Locate the cell with the specified text and output its [x, y] center coordinate. 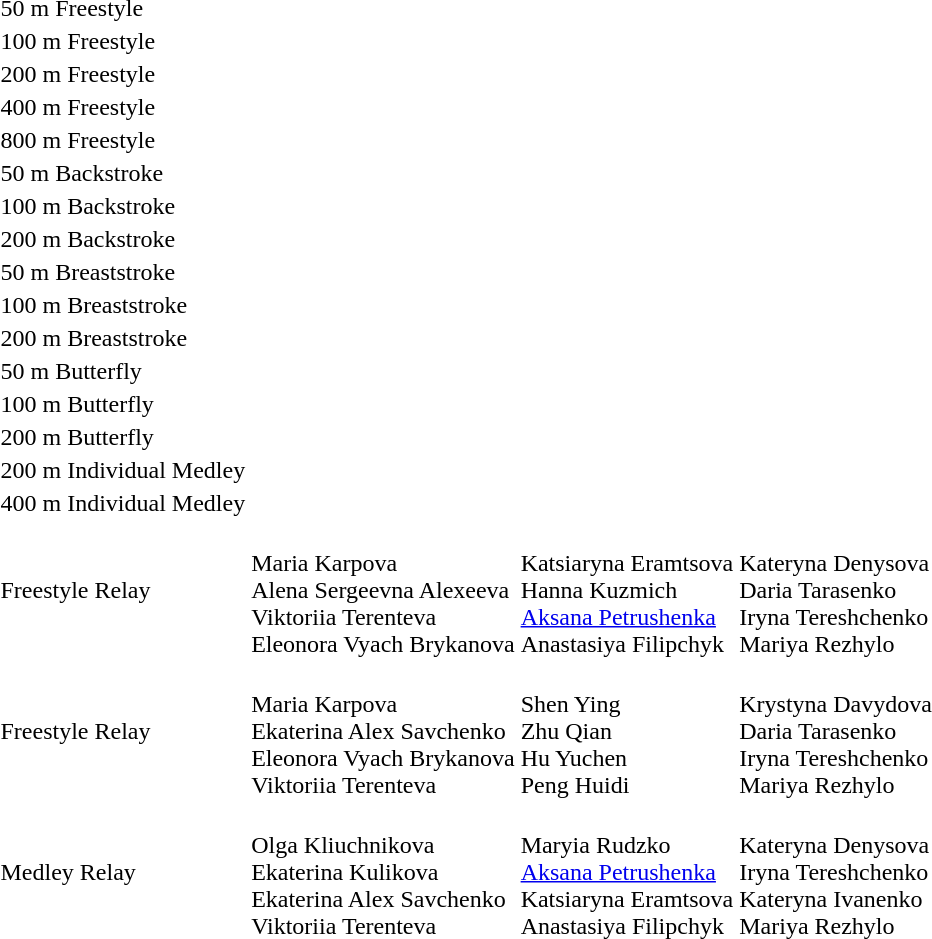
Maria KarpovaAlena Sergeevna AlexeevaViktoriia TerentevaEleonora Vyach Brykanova [383, 590]
Katsiaryna EramtsovaHanna KuzmichAksana PetrushenkaAnastasiya Filipchyk [627, 590]
Maria KarpovaEkaterina Alex SavchenkoEleonora Vyach BrykanovaViktoriia Terenteva [383, 731]
Shen YingZhu QianHu YuchenPeng Huidi [627, 731]
